Determine the [x, y] coordinate at the center of the cell enclosing the given text.  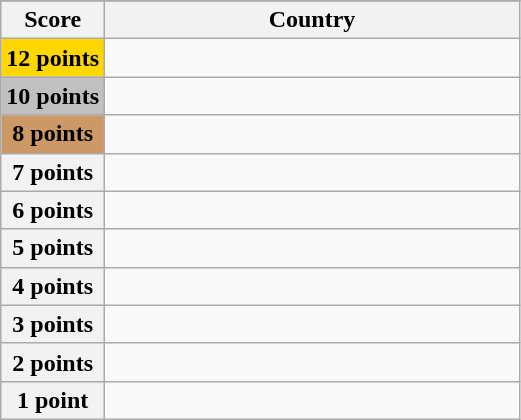
4 points [53, 286]
12 points [53, 58]
7 points [53, 172]
6 points [53, 210]
3 points [53, 324]
8 points [53, 134]
Country [312, 20]
10 points [53, 96]
2 points [53, 362]
1 point [53, 400]
Score [53, 20]
5 points [53, 248]
